Capture the cell that displays the provided text and extract its [x, y] central coordinate. 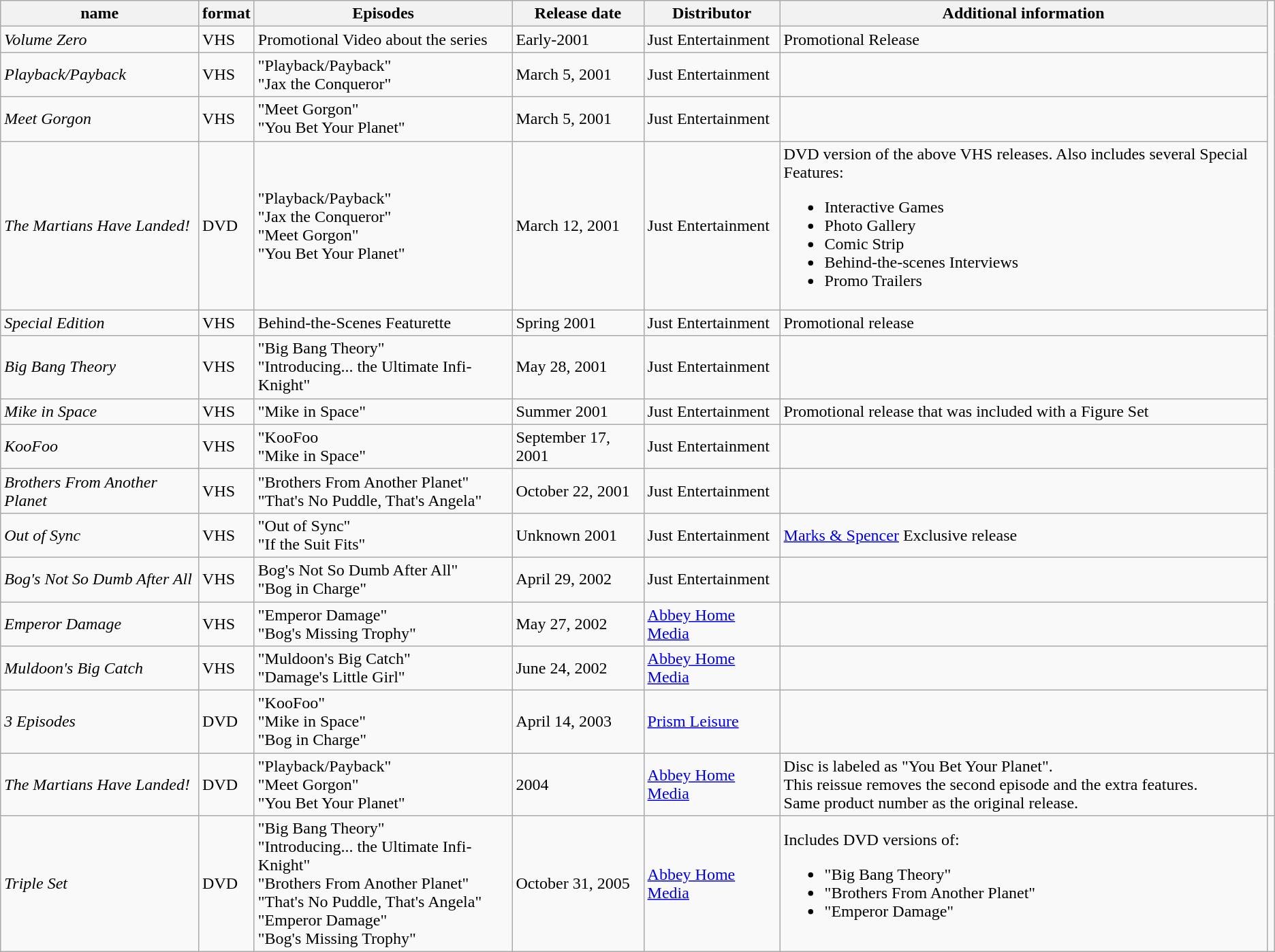
Distributor [712, 14]
"Out of Sync""If the Suit Fits" [383, 535]
"Playback/Payback""Meet Gorgon""You Bet Your Planet" [383, 784]
Triple Set [99, 884]
"Playback/Payback""Jax the Conqueror""Meet Gorgon""You Bet Your Planet" [383, 225]
September 17, 2001 [578, 447]
October 22, 2001 [578, 490]
Bog's Not So Dumb After All""Bog in Charge" [383, 579]
"Emperor Damage""Bog's Missing Trophy" [383, 624]
Early-2001 [578, 39]
Behind-the-Scenes Featurette [383, 323]
Muldoon's Big Catch [99, 669]
May 28, 2001 [578, 367]
Brothers From Another Planet [99, 490]
May 27, 2002 [578, 624]
"Mike in Space" [383, 411]
Promotional release that was included with a Figure Set [1023, 411]
Out of Sync [99, 535]
Marks & Spencer Exclusive release [1023, 535]
Bog's Not So Dumb After All [99, 579]
June 24, 2002 [578, 669]
Additional information [1023, 14]
format [227, 14]
Mike in Space [99, 411]
April 29, 2002 [578, 579]
Volume Zero [99, 39]
"Brothers From Another Planet""That's No Puddle, That's Angela" [383, 490]
"Meet Gorgon""You Bet Your Planet" [383, 118]
Summer 2001 [578, 411]
"Big Bang Theory""Introducing... the Ultimate Infi-Knight" [383, 367]
Meet Gorgon [99, 118]
March 12, 2001 [578, 225]
name [99, 14]
April 14, 2003 [578, 722]
"Muldoon's Big Catch""Damage's Little Girl" [383, 669]
Promotional release [1023, 323]
Emperor Damage [99, 624]
"KooFoo""Mike in Space""Bog in Charge" [383, 722]
Release date [578, 14]
KooFoo [99, 447]
Big Bang Theory [99, 367]
2004 [578, 784]
Spring 2001 [578, 323]
3 Episodes [99, 722]
Promotional Release [1023, 39]
Promotional Video about the series [383, 39]
October 31, 2005 [578, 884]
Includes DVD versions of:"Big Bang Theory""Brothers From Another Planet""Emperor Damage" [1023, 884]
Playback/Payback [99, 75]
Prism Leisure [712, 722]
Disc is labeled as "You Bet Your Planet".This reissue removes the second episode and the extra features.Same product number as the original release. [1023, 784]
"KooFoo"Mike in Space" [383, 447]
Episodes [383, 14]
Unknown 2001 [578, 535]
Special Edition [99, 323]
"Playback/Payback""Jax the Conqueror" [383, 75]
